Detect which cell encompasses the target text, then output its (X, Y) center coordinate. 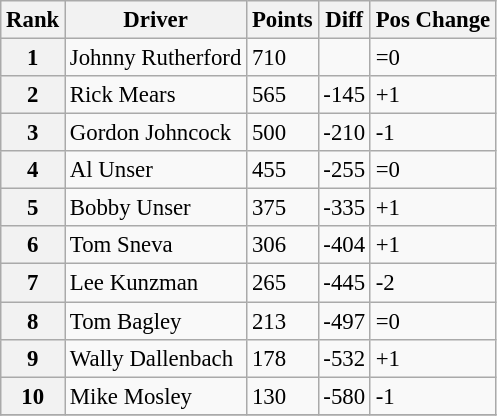
Tom Sneva (156, 245)
375 (282, 208)
9 (33, 358)
565 (282, 95)
-145 (344, 95)
5 (33, 208)
Wally Dallenbach (156, 358)
Gordon Johncock (156, 133)
455 (282, 170)
Mike Mosley (156, 396)
-445 (344, 283)
Diff (344, 20)
Rank (33, 20)
2 (33, 95)
710 (282, 58)
1 (33, 58)
Pos Change (432, 20)
-497 (344, 321)
Points (282, 20)
178 (282, 358)
4 (33, 170)
Johnny Rutherford (156, 58)
Lee Kunzman (156, 283)
130 (282, 396)
Driver (156, 20)
10 (33, 396)
500 (282, 133)
-210 (344, 133)
3 (33, 133)
-580 (344, 396)
Tom Bagley (156, 321)
6 (33, 245)
Rick Mears (156, 95)
Bobby Unser (156, 208)
-2 (432, 283)
7 (33, 283)
-335 (344, 208)
-255 (344, 170)
-532 (344, 358)
-404 (344, 245)
8 (33, 321)
265 (282, 283)
213 (282, 321)
Al Unser (156, 170)
306 (282, 245)
